Search for the cell housing the specified text and yield its [X, Y] center coordinate. 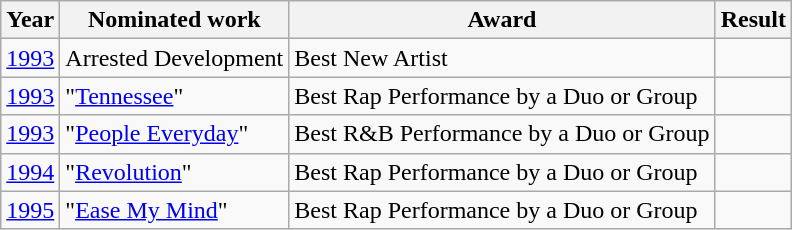
"People Everyday" [174, 134]
1994 [30, 172]
Award [502, 20]
Nominated work [174, 20]
Best New Artist [502, 58]
"Revolution" [174, 172]
Year [30, 20]
Arrested Development [174, 58]
Result [753, 20]
"Ease My Mind" [174, 210]
"Tennessee" [174, 96]
Best R&B Performance by a Duo or Group [502, 134]
1995 [30, 210]
